Pinpoint the cell where the given text exists, returning its [x, y] midpoint coordinate. 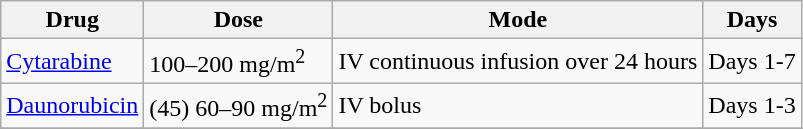
Days [752, 20]
IV bolus [518, 106]
Days 1-7 [752, 62]
Cytarabine [72, 62]
Daunorubicin [72, 106]
Mode [518, 20]
100–200 mg/m2 [238, 62]
(45) 60–90 mg/m2 [238, 106]
Days 1-3 [752, 106]
IV continuous infusion over 24 hours [518, 62]
Dose [238, 20]
Drug [72, 20]
